Detect which cell encompasses the target text, then output its (X, Y) center coordinate. 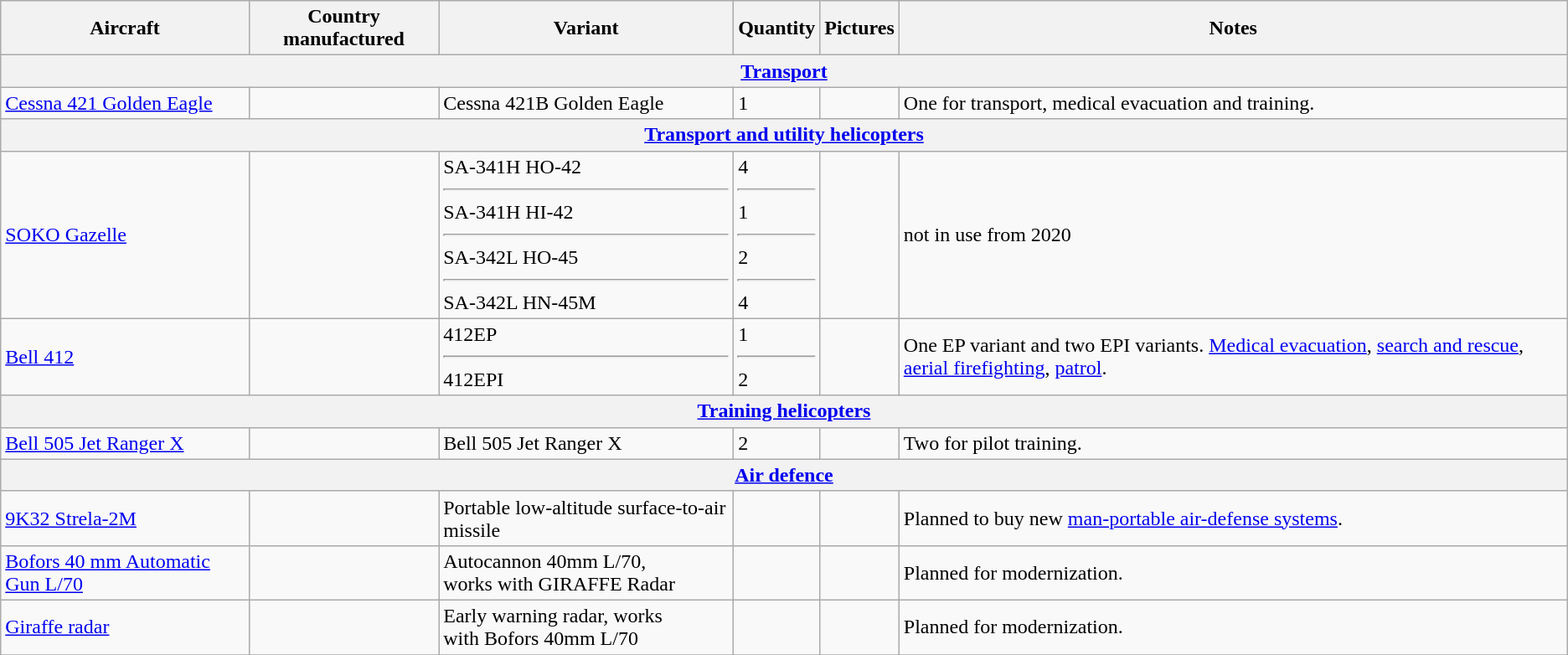
Two for pilot training. (1233, 443)
Planned to buy new man-portable air-defense systems. (1233, 518)
Variant (586, 28)
9K32 Strela-2M (125, 518)
Giraffe radar (125, 627)
1 (777, 103)
Cessna 421B Golden Eagle (586, 103)
Bofors 40 mm Automatic Gun L/70 (125, 573)
Transport (784, 71)
412EP412EPI (586, 357)
Training helicopters (784, 411)
One EP variant and two EPI variants. Medical evacuation, search and rescue, aerial firefighting, patrol. (1233, 357)
Portable low-altitude surface-to-air missile (586, 518)
SA-341H HO-42SA-341H HI-42SA-342L HO-45SA-342L HN-45M (586, 235)
12 (777, 357)
Bell 412 (125, 357)
Pictures (859, 28)
Quantity (777, 28)
Transport and utility helicopters (784, 135)
One for transport, medical evacuation and training. (1233, 103)
2 (777, 443)
Aircraft (125, 28)
Country manufactured (343, 28)
SOKO Gazelle (125, 235)
Notes (1233, 28)
Early warning radar, works with Bofors 40mm L/70 (586, 627)
Autocannon 40mm L/70, works with GIRAFFE Radar (586, 573)
4124 (777, 235)
Cessna 421 Golden Eagle (125, 103)
not in use from 2020 (1233, 235)
Air defence (784, 475)
